From the cell containing the given text, extract its center point as (X, Y) coordinate. 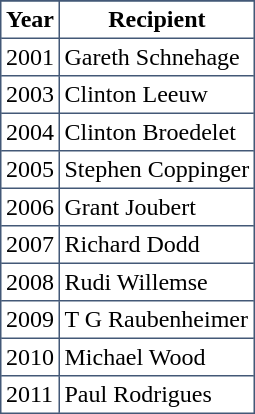
2006 (30, 207)
Grant Joubert (156, 207)
Clinton Broedelet (156, 132)
2011 (30, 395)
Richard Dodd (156, 245)
Paul Rodrigues (156, 395)
2001 (30, 57)
Stephen Coppinger (156, 170)
2004 (30, 132)
Recipient (156, 20)
2005 (30, 170)
Year (30, 20)
2010 (30, 357)
Gareth Schnehage (156, 57)
2009 (30, 320)
Rudi Willemse (156, 282)
Clinton Leeuw (156, 95)
2003 (30, 95)
Michael Wood (156, 357)
T G Raubenheimer (156, 320)
2008 (30, 282)
2007 (30, 245)
